Capture the cell that displays the provided text and extract its [X, Y] central coordinate. 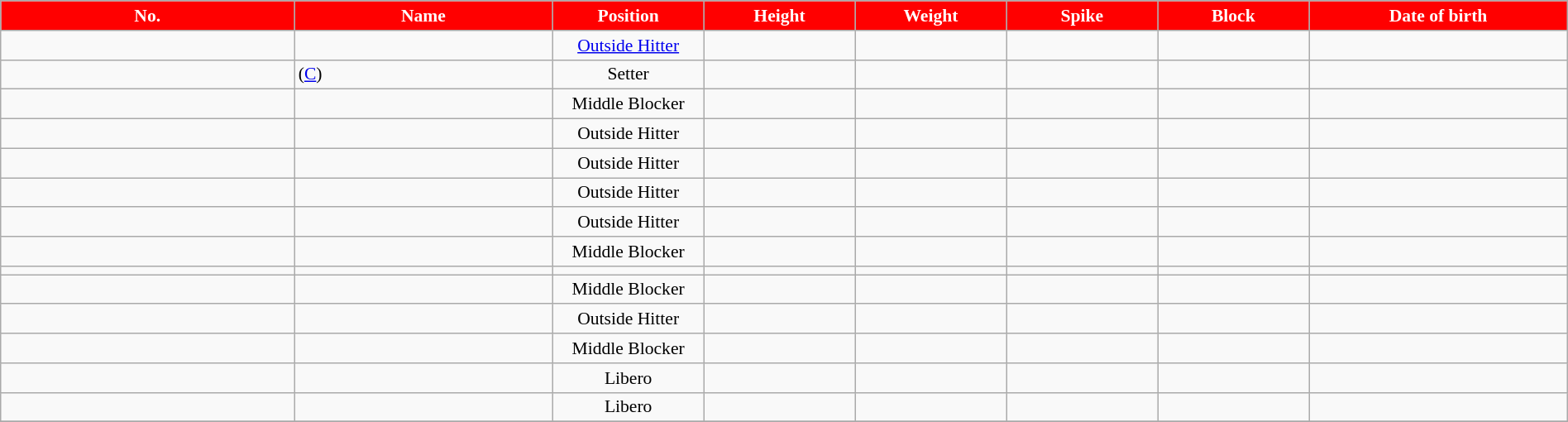
Setter [629, 74]
(C) [423, 74]
Name [423, 16]
Position [629, 16]
Spike [1082, 16]
Block [1234, 16]
Height [779, 16]
No. [147, 16]
Weight [931, 16]
Date of birth [1439, 16]
